Return the [x, y] coordinate for the center point of the cell that contains the specified text.  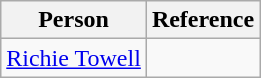
Person [74, 20]
Reference [202, 20]
Richie Towell [74, 58]
